Output the [x, y] coordinate of the center of the cell containing the given text.  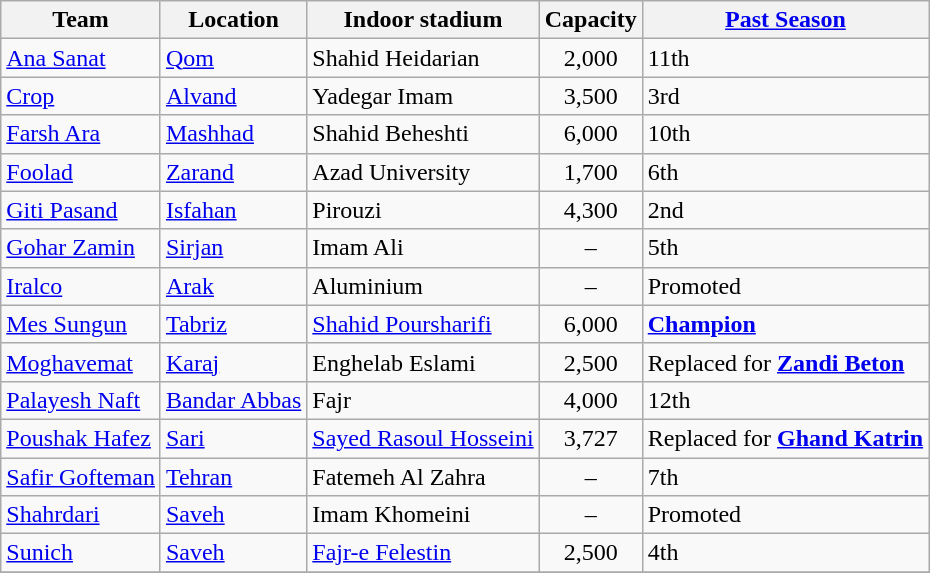
Foolad [81, 172]
Shahid Poursharifi [423, 324]
Shahrdari [81, 515]
Poushak Hafez [81, 438]
Replaced for Ghand Katrin [785, 438]
Mes Sungun [81, 324]
Sari [233, 438]
Tabriz [233, 324]
3rd [785, 96]
1,700 [590, 172]
Shahid Beheshti [423, 134]
3,727 [590, 438]
Fatemeh Al Zahra [423, 477]
Indoor stadium [423, 20]
Sayed Rasoul Hosseini [423, 438]
Replaced for Zandi Beton [785, 362]
10th [785, 134]
Location [233, 20]
Moghavemat [81, 362]
12th [785, 400]
4,000 [590, 400]
Iralco [81, 286]
6th [785, 172]
Alvand [233, 96]
Palayesh Naft [81, 400]
Fajr-e Felestin [423, 553]
7th [785, 477]
Fajr [423, 400]
Pirouzi [423, 210]
Karaj [233, 362]
Qom [233, 58]
Zarand [233, 172]
Imam Khomeini [423, 515]
Arak [233, 286]
Shahid Heidarian [423, 58]
Aluminium [423, 286]
Mashhad [233, 134]
Team [81, 20]
Enghelab Eslami [423, 362]
Azad University [423, 172]
2,000 [590, 58]
Champion [785, 324]
Imam Ali [423, 248]
Giti Pasand [81, 210]
Capacity [590, 20]
Farsh Ara [81, 134]
Tehran [233, 477]
Bandar Abbas [233, 400]
Safir Gofteman [81, 477]
2nd [785, 210]
3,500 [590, 96]
Yadegar Imam [423, 96]
Crop [81, 96]
11th [785, 58]
4th [785, 553]
Sirjan [233, 248]
Past Season [785, 20]
4,300 [590, 210]
Isfahan [233, 210]
Ana Sanat [81, 58]
Gohar Zamin [81, 248]
Sunich [81, 553]
5th [785, 248]
